Scan for the cell matching the given text and deliver its [x, y] coordinate at center. 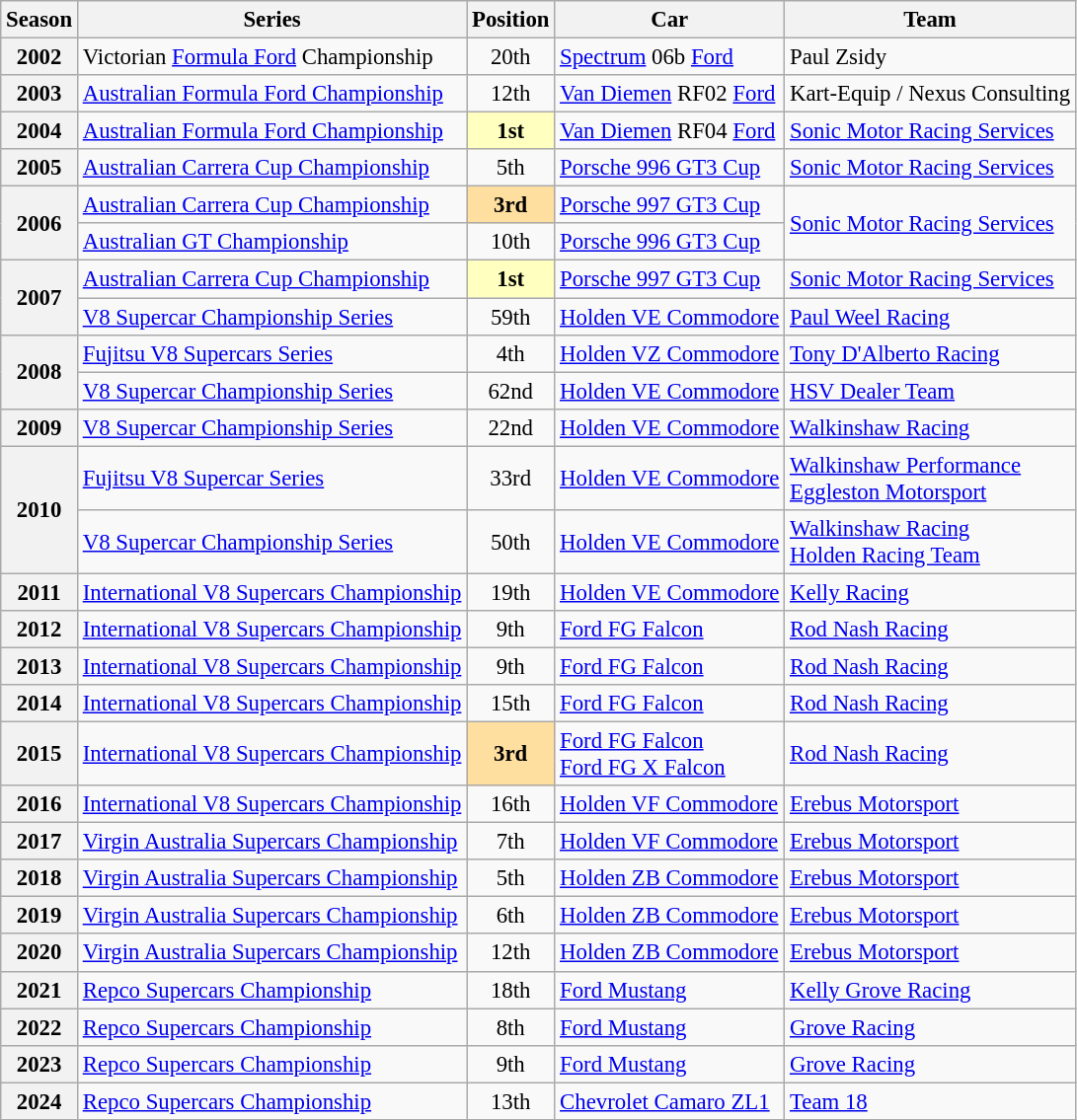
Series [271, 20]
Walkinshaw PerformanceEggleston Motorsport [930, 478]
2020 [39, 953]
2024 [39, 1101]
22nd [511, 427]
2004 [39, 131]
Ford FG FalconFord FG X Falcon [669, 754]
Paul Zsidy [930, 57]
Fujitsu V8 Supercar Series [271, 478]
2018 [39, 878]
Team [930, 20]
HSV Dealer Team [930, 391]
Fujitsu V8 Supercars Series [271, 353]
Australian GT Championship [271, 242]
2015 [39, 754]
Position [511, 20]
10th [511, 242]
7th [511, 842]
6th [511, 916]
16th [511, 804]
15th [511, 704]
59th [511, 317]
Chevrolet Camaro ZL1 [669, 1101]
Car [669, 20]
2022 [39, 1027]
20th [511, 57]
2017 [39, 842]
62nd [511, 391]
2012 [39, 630]
2013 [39, 666]
13th [511, 1101]
2003 [39, 94]
Kelly Racing [930, 592]
2021 [39, 990]
50th [511, 543]
Walkinshaw Racing [930, 427]
2014 [39, 704]
8th [511, 1027]
2005 [39, 168]
Team 18 [930, 1101]
2010 [39, 509]
Season [39, 20]
Van Diemen RF04 Ford [669, 131]
Walkinshaw RacingHolden Racing Team [930, 543]
2006 [39, 223]
Tony D'Alberto Racing [930, 353]
Spectrum 06b Ford [669, 57]
2019 [39, 916]
19th [511, 592]
Paul Weel Racing [930, 317]
2007 [39, 298]
2023 [39, 1064]
Kart-Equip / Nexus Consulting [930, 94]
Holden VZ Commodore [669, 353]
Victorian Formula Ford Championship [271, 57]
2002 [39, 57]
Kelly Grove Racing [930, 990]
Van Diemen RF02 Ford [669, 94]
2008 [39, 371]
4th [511, 353]
33rd [511, 478]
2016 [39, 804]
2009 [39, 427]
18th [511, 990]
2011 [39, 592]
